Return (X, Y) of the center of cell containing provided text 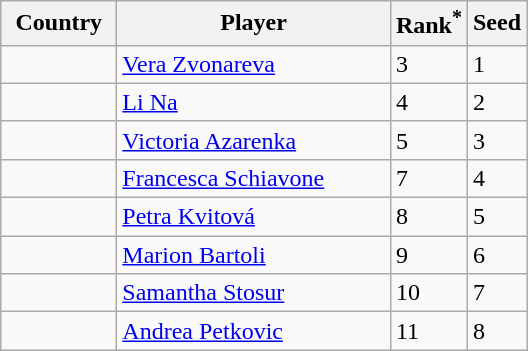
1 (496, 64)
10 (428, 293)
Country (59, 24)
9 (428, 255)
11 (428, 331)
Player (254, 24)
Li Na (254, 102)
6 (496, 255)
Seed (496, 24)
Rank* (428, 24)
Samantha Stosur (254, 293)
Vera Zvonareva (254, 64)
Marion Bartoli (254, 255)
2 (496, 102)
Petra Kvitová (254, 217)
Victoria Azarenka (254, 140)
Francesca Schiavone (254, 178)
Andrea Petkovic (254, 331)
